Provide the (x, y) coordinate of the cell's center where the given text is located.  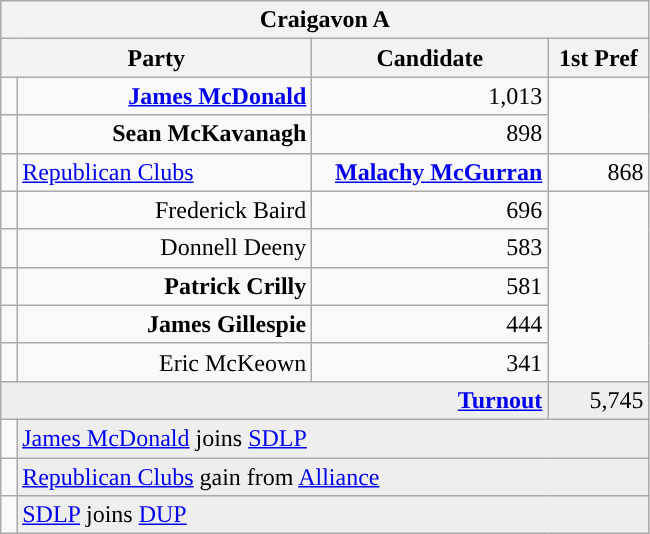
696 (430, 210)
Turnout (274, 400)
Sean McKavanagh (164, 134)
868 (598, 172)
Candidate (430, 58)
1st Pref (598, 58)
Eric McKeown (164, 362)
5,745 (598, 400)
1,013 (430, 96)
SDLP joins DUP (333, 515)
James McDonald (164, 96)
898 (430, 134)
Malachy McGurran (430, 172)
Frederick Baird (164, 210)
583 (430, 248)
581 (430, 286)
341 (430, 362)
Republican Clubs (164, 172)
James McDonald joins SDLP (333, 438)
Party (156, 58)
Patrick Crilly (164, 286)
Donnell Deeny (164, 248)
James Gillespie (164, 324)
Craigavon A (325, 20)
Republican Clubs gain from Alliance (333, 477)
444 (430, 324)
